For the text-containing cell, return its midpoint in [X, Y] coordinate format. 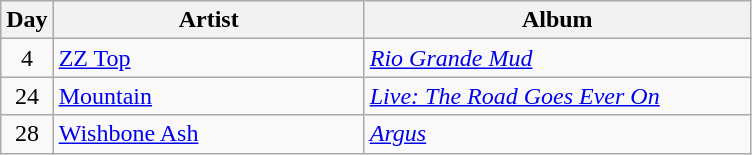
Live: The Road Goes Ever On [557, 96]
24 [27, 96]
Artist [208, 20]
Wishbone Ash [208, 134]
Rio Grande Mud [557, 58]
4 [27, 58]
Album [557, 20]
Mountain [208, 96]
28 [27, 134]
Day [27, 20]
ZZ Top [208, 58]
Argus [557, 134]
